Determine the (x, y) coordinate at the center of the cell enclosing the given text.  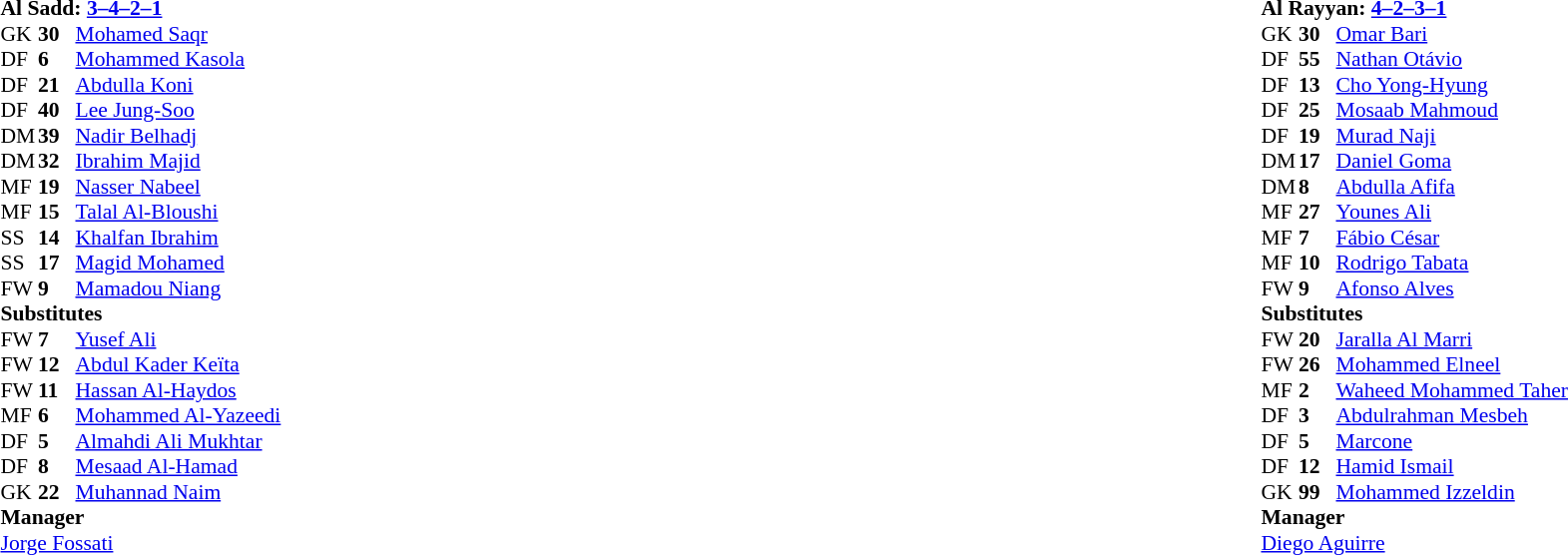
Omar Bari (1451, 34)
Ibrahim Majid (179, 161)
2 (1317, 390)
Mohammed Al-Yazeedi (179, 416)
Waheed Mohammed Taher (1451, 390)
Mesaad Al-Hamad (179, 466)
55 (1317, 59)
21 (57, 85)
13 (1317, 85)
39 (57, 136)
22 (57, 492)
20 (1317, 339)
Lee Jung-Soo (179, 111)
Jaralla Al Marri (1451, 339)
Rodrigo Tabata (1451, 263)
Mohammed Elneel (1451, 364)
Nasser Nabeel (179, 187)
Daniel Goma (1451, 161)
Marcone (1451, 441)
11 (57, 390)
3 (1317, 416)
Hamid Ismail (1451, 466)
Murad Naji (1451, 136)
Muhannad Naim (179, 492)
14 (57, 238)
10 (1317, 263)
99 (1317, 492)
Mohammed Kasola (179, 59)
40 (57, 111)
Nathan Otávio (1451, 59)
Mohammed Izzeldin (1451, 492)
Abdulla Afifa (1451, 187)
Mamadou Niang (179, 288)
Hassan Al-Haydos (179, 390)
Abdulla Koni (179, 85)
Nadir Belhadj (179, 136)
Mosaab Mahmoud (1451, 111)
Abdul Kader Keïta (179, 364)
Almahdi Ali Mukhtar (179, 441)
Abdulrahman Mesbeh (1451, 416)
Fábio César (1451, 238)
Mohamed Saqr (179, 34)
Khalfan Ibrahim (179, 238)
32 (57, 161)
Yusef Ali (179, 339)
Cho Yong-Hyung (1451, 85)
27 (1317, 213)
26 (1317, 364)
Talal Al-Bloushi (179, 213)
25 (1317, 111)
Younes Ali (1451, 213)
15 (57, 213)
Magid Mohamed (179, 263)
Afonso Alves (1451, 288)
